Search for the cell housing the specified text and yield its (x, y) center coordinate. 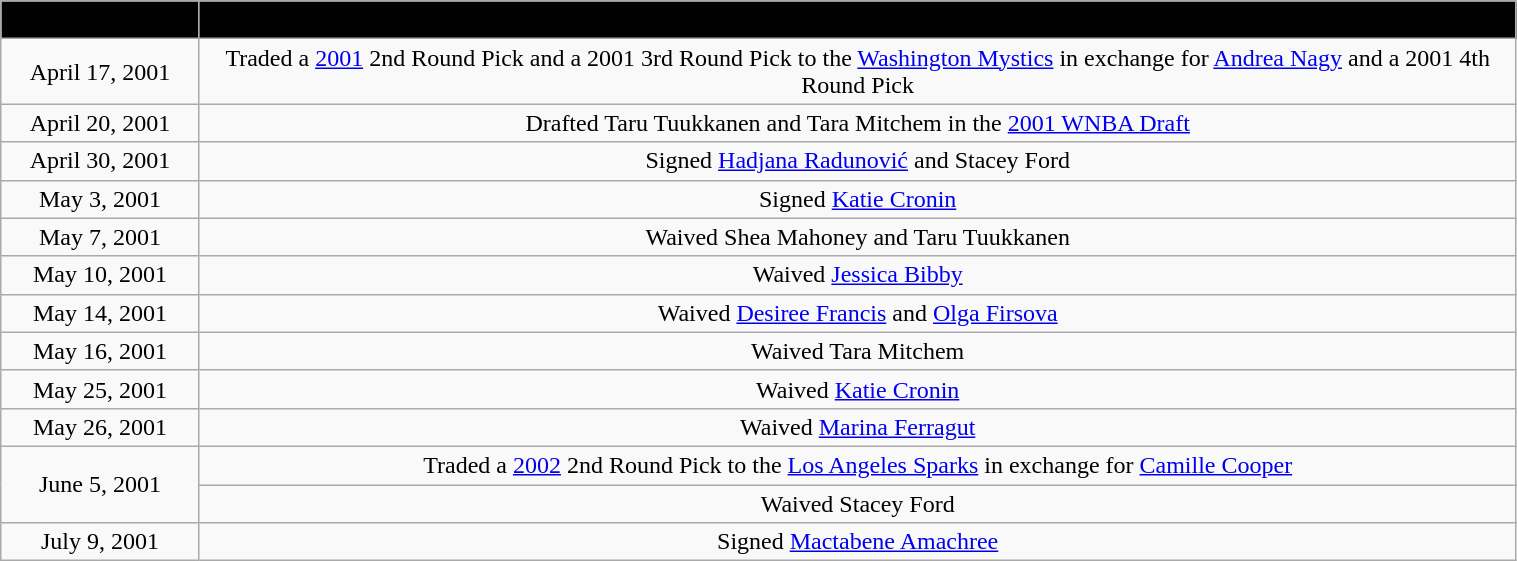
Drafted Taru Tuukkanen and Tara Mitchem in the 2001 WNBA Draft (858, 123)
Signed Hadjana Radunović and Stacey Ford (858, 161)
Signed Katie Cronin (858, 199)
Waived Marina Ferragut (858, 427)
May 25, 2001 (100, 389)
June 5, 2001 (100, 484)
May 10, 2001 (100, 275)
May 14, 2001 (100, 313)
April 20, 2001 (100, 123)
May 26, 2001 (100, 427)
May 3, 2001 (100, 199)
Date (100, 20)
April 30, 2001 (100, 161)
Waived Shea Mahoney and Taru Tuukkanen (858, 237)
Waived Stacey Ford (858, 503)
Signed Mactabene Amachree (858, 542)
Traded a 2002 2nd Round Pick to the Los Angeles Sparks in exchange for Camille Cooper (858, 465)
Traded a 2001 2nd Round Pick and a 2001 3rd Round Pick to the Washington Mystics in exchange for Andrea Nagy and a 2001 4th Round Pick (858, 72)
Waived Katie Cronin (858, 389)
May 16, 2001 (100, 351)
July 9, 2001 (100, 542)
Waived Jessica Bibby (858, 275)
May 7, 2001 (100, 237)
Transaction (858, 20)
Waived Desiree Francis and Olga Firsova (858, 313)
April 17, 2001 (100, 72)
Waived Tara Mitchem (858, 351)
